Return the [X, Y] coordinate for the center point of the cell that contains the specified text.  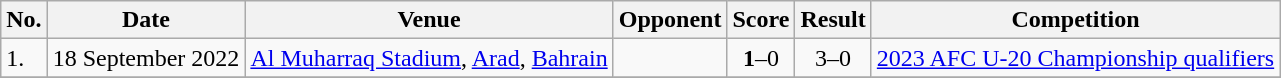
1. [24, 58]
1–0 [761, 58]
18 September 2022 [146, 58]
Venue [429, 20]
Score [761, 20]
Opponent [670, 20]
Al Muharraq Stadium, Arad, Bahrain [429, 58]
No. [24, 20]
3–0 [833, 58]
Competition [1075, 20]
Date [146, 20]
2023 AFC U-20 Championship qualifiers [1075, 58]
Result [833, 20]
